For the text-containing cell, return its midpoint in (x, y) coordinate format. 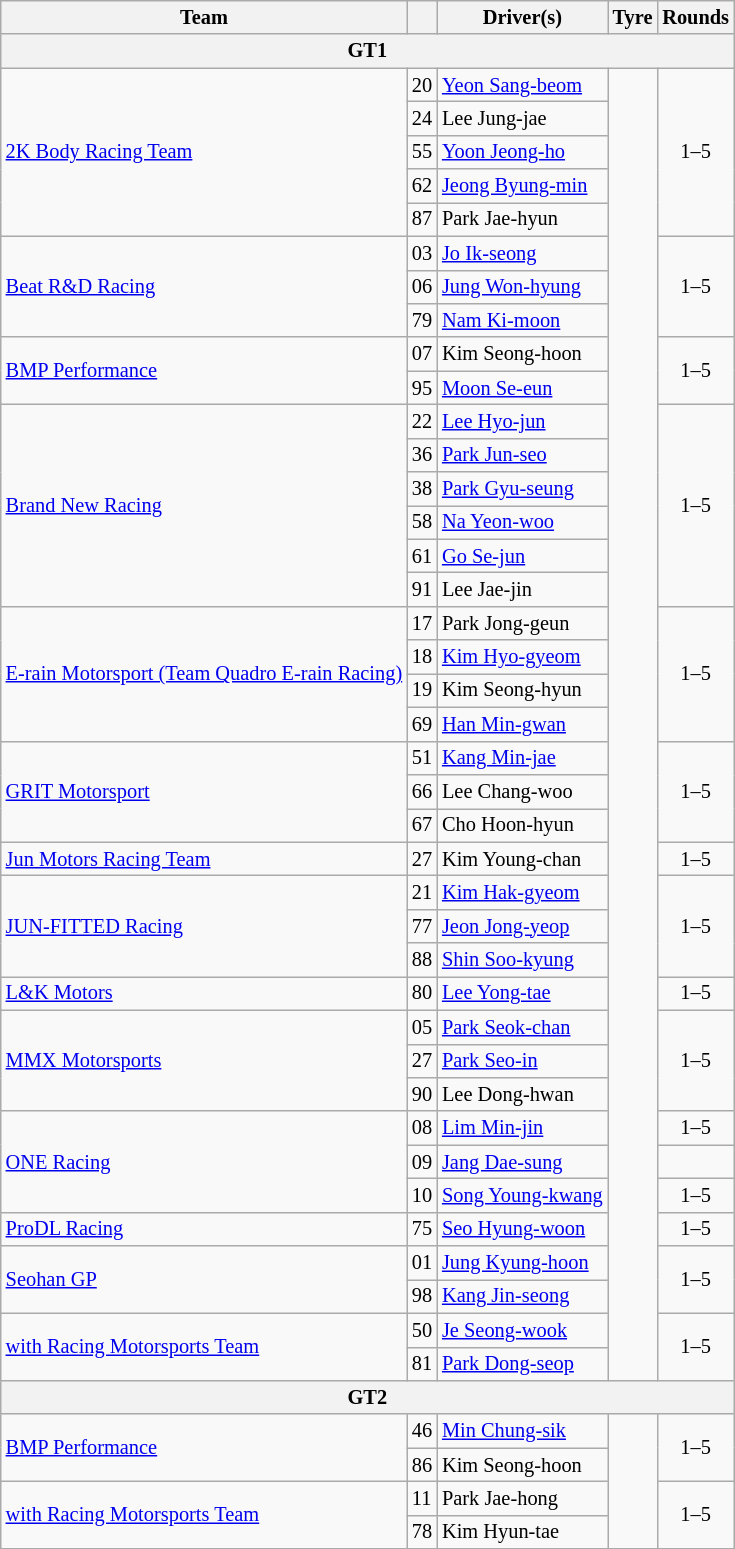
21 (422, 892)
ProDL Racing (204, 1229)
61 (422, 556)
Jang Dae-sung (522, 1162)
Nam Ki-moon (522, 320)
E-rain Motorsport (Team Quadro E-rain Racing) (204, 674)
38 (422, 489)
36 (422, 455)
62 (422, 186)
2K Body Racing Team (204, 152)
Park Jae-hong (522, 1498)
Jung Won-hyung (522, 287)
Beat R&D Racing (204, 286)
95 (422, 388)
88 (422, 960)
Min Chung-sik (522, 1431)
Team (204, 17)
Go Se-jun (522, 556)
Seohan GP (204, 1280)
Lee Jae-jin (522, 589)
50 (422, 1330)
03 (422, 253)
Lee Dong-hwan (522, 1094)
05 (422, 1027)
Lee Jung-jae (522, 118)
Lim Min-jin (522, 1128)
GT2 (368, 1397)
Kim Seong-hyun (522, 690)
Park Gyu-seung (522, 489)
Tyre (633, 17)
91 (422, 589)
01 (422, 1263)
Seo Hyung-woon (522, 1229)
51 (422, 758)
Na Yeon-woo (522, 522)
Jun Motors Racing Team (204, 859)
GT1 (368, 51)
Kim Hak-gyeom (522, 892)
Lee Hyo-jun (522, 421)
Yeon Sang-beom (522, 85)
Kang Jin-seong (522, 1296)
78 (422, 1532)
58 (422, 522)
69 (422, 724)
66 (422, 791)
ONE Racing (204, 1162)
Yoon Jeong-ho (522, 152)
Park Dong-seop (522, 1364)
08 (422, 1128)
MMX Motorsports (204, 1060)
Brand New Racing (204, 505)
Lee Chang-woo (522, 791)
18 (422, 657)
24 (422, 118)
81 (422, 1364)
09 (422, 1162)
80 (422, 993)
22 (422, 421)
06 (422, 287)
11 (422, 1498)
20 (422, 85)
07 (422, 354)
86 (422, 1465)
Park Jun-seo (522, 455)
Park Jong-geun (522, 623)
Jeon Jong-yeop (522, 926)
JUN-FITTED Racing (204, 926)
55 (422, 152)
Cho Hoon-hyun (522, 825)
17 (422, 623)
Park Seok-chan (522, 1027)
87 (422, 219)
Jeong Byung-min (522, 186)
Je Seong-wook (522, 1330)
Kim Hyun-tae (522, 1532)
GRIT Motorsport (204, 792)
79 (422, 320)
77 (422, 926)
Kim Young-chan (522, 859)
Kang Min-jae (522, 758)
75 (422, 1229)
98 (422, 1296)
Jo Ik-seong (522, 253)
Driver(s) (522, 17)
Kim Hyo-gyeom (522, 657)
Song Young-kwang (522, 1195)
L&K Motors (204, 993)
Rounds (696, 17)
10 (422, 1195)
Jung Kyung-hoon (522, 1263)
Han Min-gwan (522, 724)
67 (422, 825)
19 (422, 690)
46 (422, 1431)
Park Jae-hyun (522, 219)
90 (422, 1094)
Lee Yong-tae (522, 993)
Moon Se-eun (522, 388)
Park Seo-in (522, 1061)
Shin Soo-kyung (522, 960)
